Locate the cell with the specified text and output its (x, y) center coordinate. 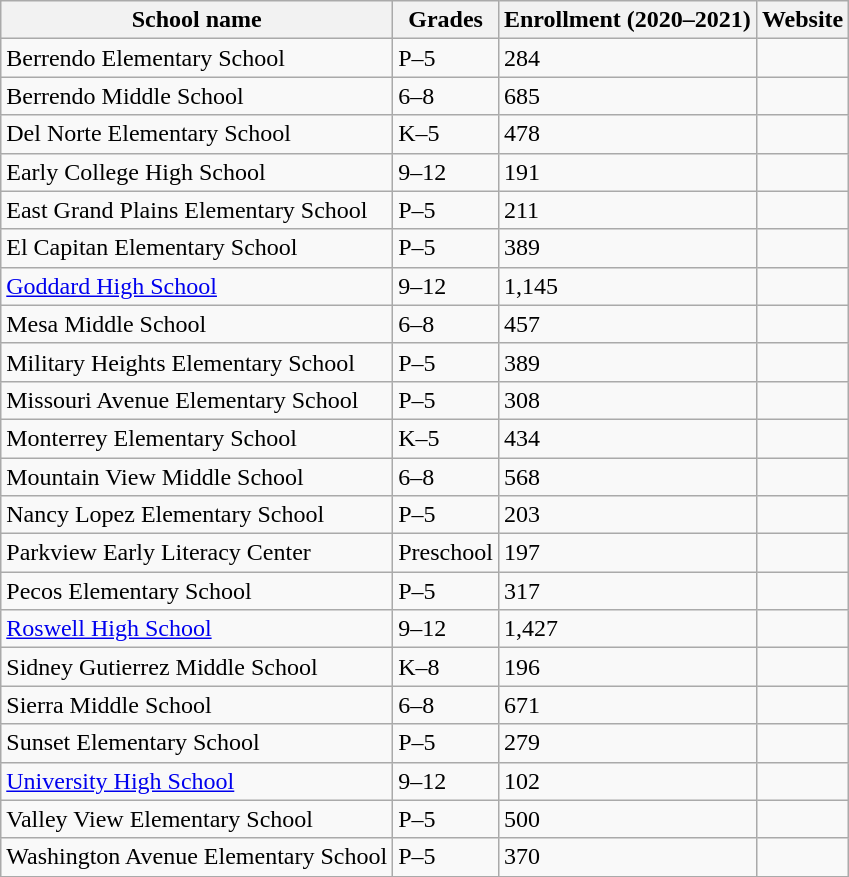
Military Heights Elementary School (197, 362)
East Grand Plains Elementary School (197, 210)
Sidney Gutierrez Middle School (197, 667)
671 (627, 705)
197 (627, 553)
568 (627, 477)
El Capitan Elementary School (197, 248)
Website (802, 20)
K–8 (446, 667)
279 (627, 743)
Preschool (446, 553)
School name (197, 20)
Del Norte Elementary School (197, 134)
Sunset Elementary School (197, 743)
317 (627, 591)
Berrendo Middle School (197, 96)
191 (627, 172)
Parkview Early Literacy Center (197, 553)
1,145 (627, 286)
308 (627, 400)
Sierra Middle School (197, 705)
Early College High School (197, 172)
196 (627, 667)
Mesa Middle School (197, 324)
Missouri Avenue Elementary School (197, 400)
500 (627, 819)
284 (627, 58)
1,427 (627, 629)
Washington Avenue Elementary School (197, 857)
University High School (197, 781)
Valley View Elementary School (197, 819)
Pecos Elementary School (197, 591)
203 (627, 515)
Nancy Lopez Elementary School (197, 515)
Roswell High School (197, 629)
434 (627, 438)
Enrollment (2020–2021) (627, 20)
685 (627, 96)
Mountain View Middle School (197, 477)
457 (627, 324)
Monterrey Elementary School (197, 438)
Goddard High School (197, 286)
211 (627, 210)
Berrendo Elementary School (197, 58)
478 (627, 134)
Grades (446, 20)
370 (627, 857)
102 (627, 781)
